Return the [x, y] coordinate for the center point of the cell that contains the specified text.  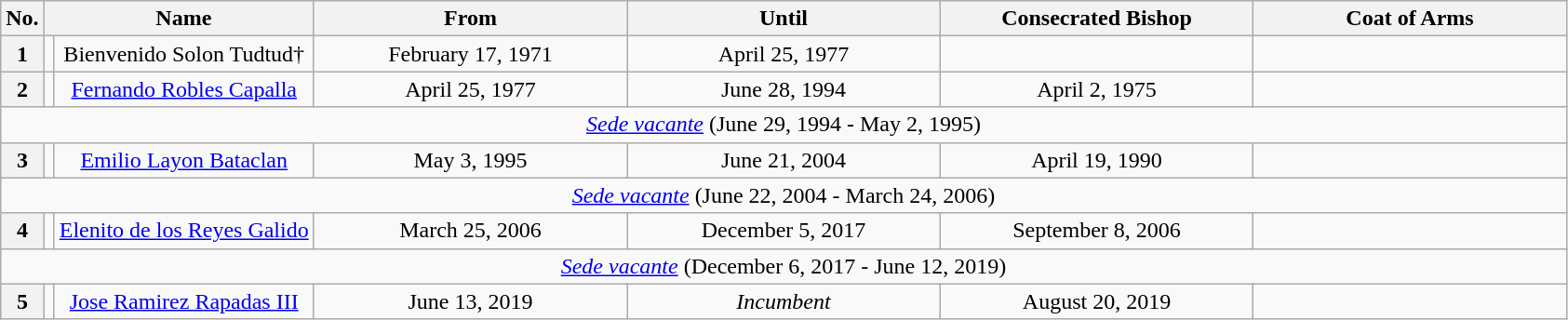
5 [22, 301]
Name [184, 19]
Consecrated Bishop [1096, 19]
From [470, 19]
Fernando Robles Capalla [184, 89]
June 21, 2004 [784, 160]
Coat of Arms [1410, 19]
Sede vacante (June 22, 2004 - March 24, 2006) [784, 195]
April 2, 1975 [1096, 89]
Sede vacante (December 6, 2017 - June 12, 2019) [784, 266]
Sede vacante (June 29, 1994 - May 2, 1995) [784, 125]
Incumbent [784, 301]
August 20, 2019 [1096, 301]
2 [22, 89]
March 25, 2006 [470, 231]
Bienvenido Solon Tudtud† [184, 54]
3 [22, 160]
1 [22, 54]
June 28, 1994 [784, 89]
Elenito de los Reyes Galido [184, 231]
June 13, 2019 [470, 301]
April 19, 1990 [1096, 160]
May 3, 1995 [470, 160]
No. [22, 19]
September 8, 2006 [1096, 231]
Emilio Layon Bataclan [184, 160]
December 5, 2017 [784, 231]
Jose Ramirez Rapadas III [184, 301]
Until [784, 19]
4 [22, 231]
February 17, 1971 [470, 54]
